Detect which cell encompasses the target text, then output its (X, Y) center coordinate. 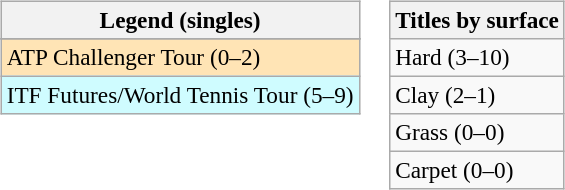
Clay (2–1) (478, 95)
Carpet (0–0) (478, 171)
ITF Futures/World Tennis Tour (5–9) (180, 95)
Grass (0–0) (478, 133)
Hard (3–10) (478, 57)
Legend (singles) (180, 20)
ATP Challenger Tour (0–2) (180, 57)
Titles by surface (478, 20)
